For the text-containing cell, return its midpoint in [X, Y] coordinate format. 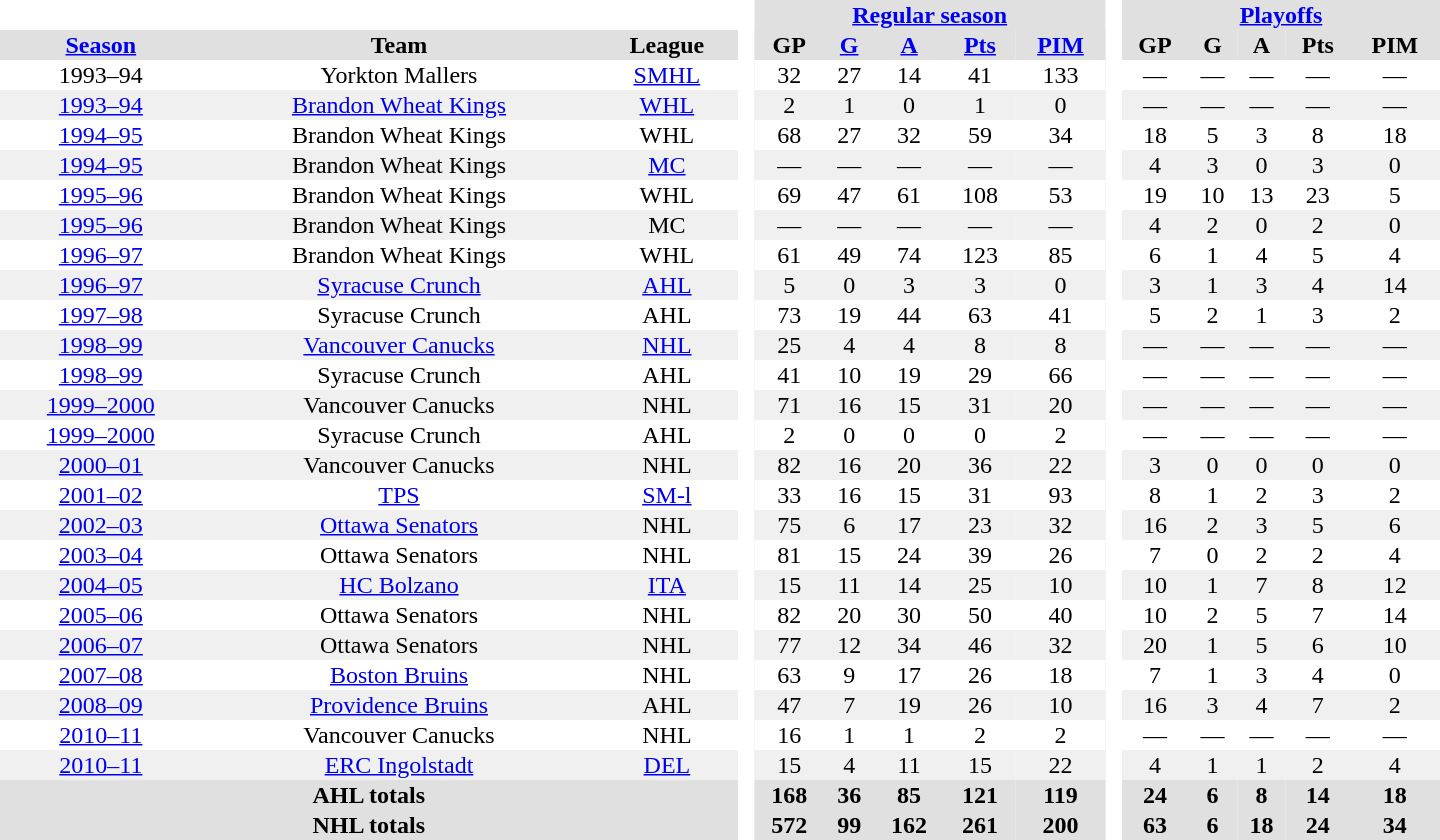
30 [910, 615]
9 [850, 675]
Yorkton Mallers [400, 75]
NHL totals [368, 825]
50 [980, 615]
53 [1060, 195]
Team [400, 45]
69 [790, 195]
66 [1060, 375]
SM-l [666, 495]
2005–06 [101, 615]
2004–05 [101, 585]
121 [980, 795]
261 [980, 825]
572 [790, 825]
Providence Bruins [400, 705]
81 [790, 555]
33 [790, 495]
2003–04 [101, 555]
2007–08 [101, 675]
108 [980, 195]
68 [790, 135]
AHL totals [368, 795]
Season [101, 45]
TPS [400, 495]
ITA [666, 585]
ERC Ingolstadt [400, 765]
2001–02 [101, 495]
2006–07 [101, 645]
2000–01 [101, 465]
200 [1060, 825]
39 [980, 555]
59 [980, 135]
71 [790, 405]
99 [850, 825]
2008–09 [101, 705]
75 [790, 525]
29 [980, 375]
44 [910, 315]
2002–03 [101, 525]
Regular season [930, 15]
Boston Bruins [400, 675]
46 [980, 645]
162 [910, 825]
49 [850, 255]
40 [1060, 615]
123 [980, 255]
Playoffs [1281, 15]
168 [790, 795]
League [666, 45]
13 [1262, 195]
119 [1060, 795]
1997–98 [101, 315]
133 [1060, 75]
74 [910, 255]
77 [790, 645]
73 [790, 315]
DEL [666, 765]
HC Bolzano [400, 585]
93 [1060, 495]
SMHL [666, 75]
